For the text-containing cell, return its midpoint in [x, y] coordinate format. 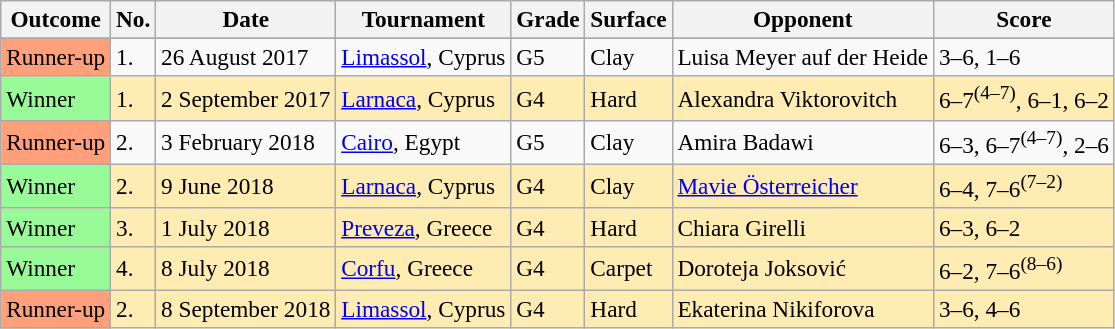
3–6, 1–6 [1024, 57]
6–2, 7–6(8–6) [1024, 268]
8 July 2018 [246, 268]
8 September 2018 [246, 309]
6–4, 7–6(7–2) [1024, 186]
Tournament [424, 19]
26 August 2017 [246, 57]
9 June 2018 [246, 186]
Date [246, 19]
3. [134, 227]
3 February 2018 [246, 142]
Carpet [628, 268]
6–3, 6–7(4–7), 2–6 [1024, 142]
Chiara Girelli [803, 227]
Outcome [56, 19]
Score [1024, 19]
4. [134, 268]
1 July 2018 [246, 227]
3–6, 4–6 [1024, 309]
Grade [548, 19]
Luisa Meyer auf der Heide [803, 57]
Amira Badawi [803, 142]
Alexandra Viktorovitch [803, 98]
Mavie Österreicher [803, 186]
2 September 2017 [246, 98]
Surface [628, 19]
Corfu, Greece [424, 268]
6–7(4–7), 6–1, 6–2 [1024, 98]
Preveza, Greece [424, 227]
Ekaterina Nikiforova [803, 309]
No. [134, 19]
Opponent [803, 19]
Cairo, Egypt [424, 142]
6–3, 6–2 [1024, 227]
Doroteja Joksović [803, 268]
